Find where the given text appears and provide that cell's center as [x, y] coordinate. 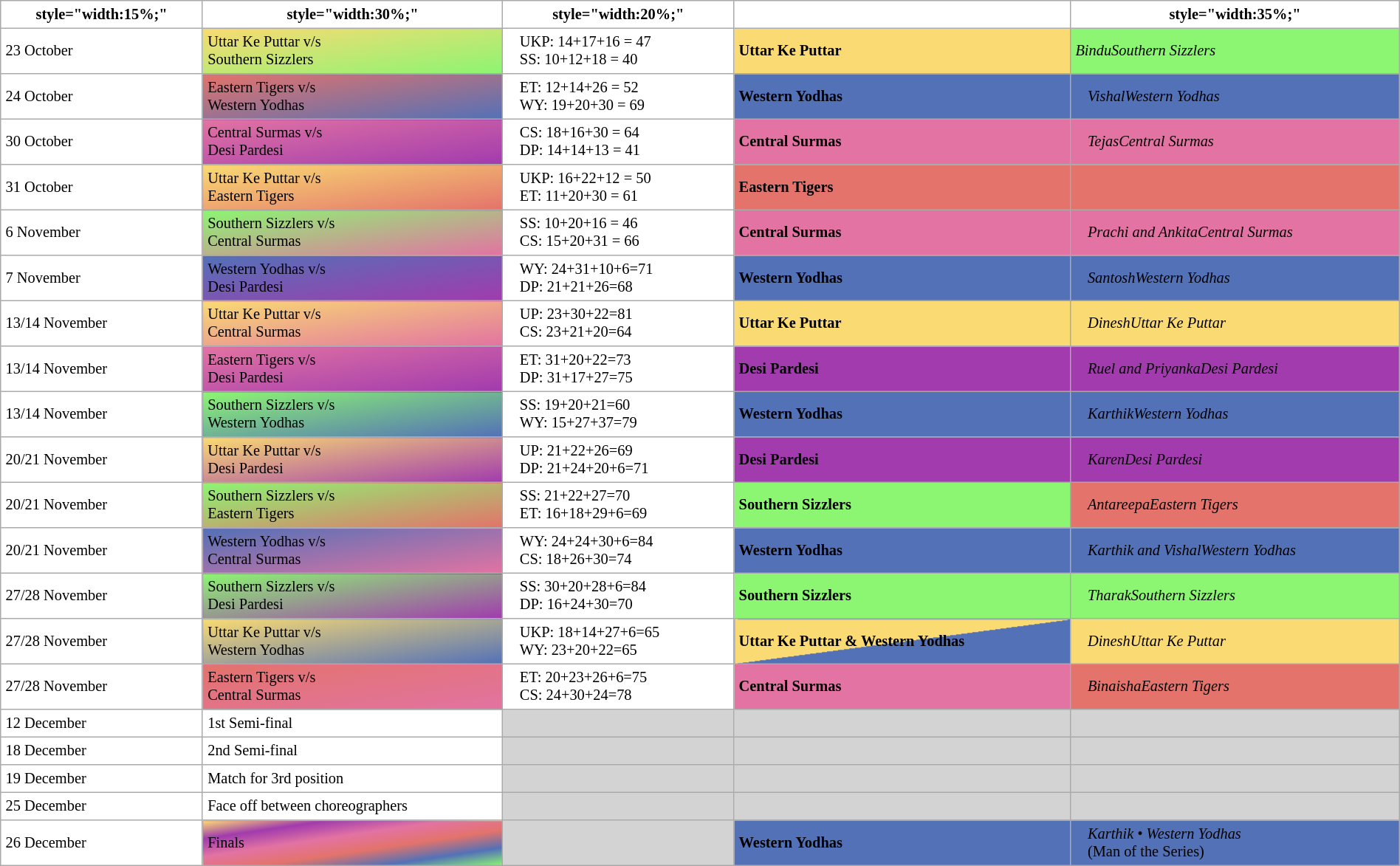
1st Semi-final [352, 723]
style="width:20%;" [619, 14]
ET: 20+23+26+6=75CS: 24+30+24=78 [619, 687]
AntareepaEastern Tigers [1235, 505]
Western Yodhas v/sCentral Surmas [352, 550]
19 December [102, 778]
TharakSouthern Sizzlers [1235, 596]
KarenDesi Pardesi [1235, 459]
VishalWestern Yodhas [1235, 96]
Southern Sizzlers v/sEastern Tigers [352, 505]
UP: 23+30+22=81CS: 23+21+20=64 [619, 323]
Eastern Tigers [902, 187]
SS: 19+20+21=60WY: 15+27+37=79 [619, 414]
Ruel and PriyankaDesi Pardesi [1235, 368]
26 December [102, 842]
Southern Sizzlers v/sCentral Surmas [352, 233]
Uttar Ke Puttar v/sWestern Yodhas [352, 641]
6 November [102, 233]
TejasCentral Surmas [1235, 142]
31 October [102, 187]
Karthik and VishalWestern Yodhas [1235, 550]
SS: 10+20+16 = 46CS: 15+20+31 = 66 [619, 233]
UKP: 16+22+12 = 50ET: 11+20+30 = 61 [619, 187]
UKP: 18+14+27+6=65WY: 23+20+22=65 [619, 641]
style="width:15%;" [102, 14]
Prachi and AnkitaCentral Surmas [1235, 233]
style="width:30%;" [352, 14]
Karthik • Western Yodhas(Man of the Series) [1235, 842]
7 November [102, 278]
ET: 12+14+26 = 52WY: 19+20+30 = 69 [619, 96]
12 December [102, 723]
Uttar Ke Puttar & Western Yodhas [902, 641]
SS: 30+20+28+6=84DP: 16+24+30=70 [619, 596]
CS: 18+16+30 = 64DP: 14+14+13 = 41 [619, 142]
25 December [102, 806]
30 October [102, 142]
Finals [352, 842]
18 December [102, 751]
2nd Semi-final [352, 751]
WY: 24+31+10+6=71DP: 21+21+26=68 [619, 278]
Face off between choreographers [352, 806]
Eastern Tigers v/sCentral Surmas [352, 687]
UP: 21+22+26=69DP: 21+24+20+6=71 [619, 459]
Uttar Ke Puttar v/sDesi Pardesi [352, 459]
Uttar Ke Puttar v/sSouthern Sizzlers [352, 51]
24 October [102, 96]
KarthikWestern Yodhas [1235, 414]
BinaishaEastern Tigers [1235, 687]
23 October [102, 51]
Western Yodhas v/sDesi Pardesi [352, 278]
ET: 31+20+22=73DP: 31+17+27=75 [619, 368]
Southern Sizzlers v/sDesi Pardesi [352, 596]
SS: 21+22+27=70ET: 16+18+29+6=69 [619, 505]
Southern Sizzlers v/sWestern Yodhas [352, 414]
WY: 24+24+30+6=84CS: 18+26+30=74 [619, 550]
Match for 3rd position [352, 778]
style="width:35%;" [1235, 14]
UKP: 14+17+16 = 47SS: 10+12+18 = 40 [619, 51]
Eastern Tigers v/sWestern Yodhas [352, 96]
SantoshWestern Yodhas [1235, 278]
Eastern Tigers v/sDesi Pardesi [352, 368]
Central Surmas v/sDesi Pardesi [352, 142]
Uttar Ke Puttar v/sEastern Tigers [352, 187]
BinduSouthern Sizzlers [1235, 51]
Uttar Ke Puttar v/sCentral Surmas [352, 323]
